Return (X, Y) of the center of cell containing provided text 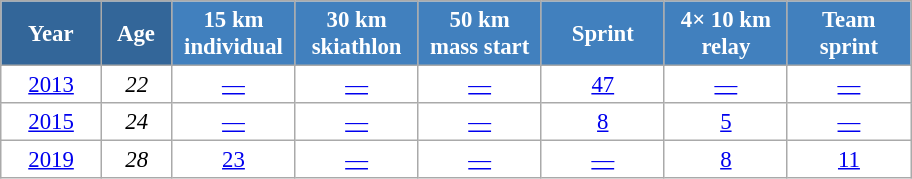
50 km mass start (480, 34)
Year (52, 34)
4× 10 km relay (726, 34)
24 (136, 122)
30 km skiathlon (356, 34)
15 km individual (234, 34)
28 (136, 160)
22 (136, 85)
11 (848, 160)
2015 (52, 122)
Sprint (602, 34)
Age (136, 34)
47 (602, 85)
2019 (52, 160)
5 (726, 122)
2013 (52, 85)
23 (234, 160)
Team sprint (848, 34)
